Return (x, y) of the center of cell containing provided text 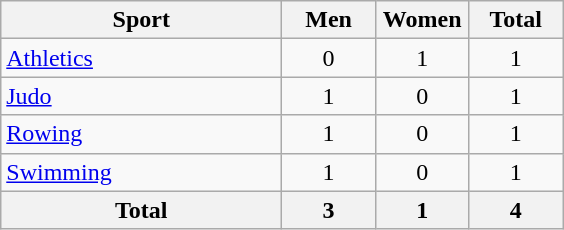
Men (329, 20)
Rowing (142, 134)
Women (422, 20)
Athletics (142, 58)
4 (516, 210)
Judo (142, 96)
Sport (142, 20)
3 (329, 210)
Swimming (142, 172)
